Extract the (X, Y) coordinate from the center of the cell holding the provided text.  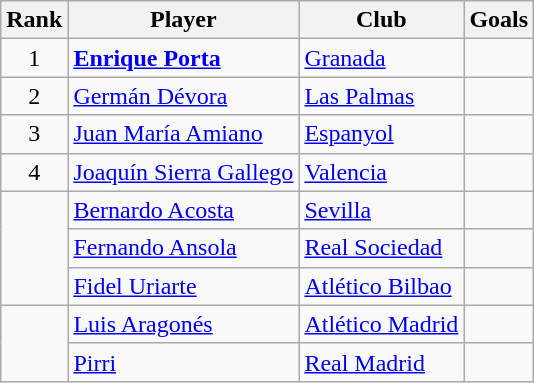
Las Palmas (382, 96)
Espanyol (382, 134)
Juan María Amiano (184, 134)
Club (382, 20)
Enrique Porta (184, 58)
1 (34, 58)
Fernando Ansola (184, 248)
Germán Dévora (184, 96)
Rank (34, 20)
Atlético Bilbao (382, 286)
Goals (499, 20)
Bernardo Acosta (184, 210)
Joaquín Sierra Gallego (184, 172)
3 (34, 134)
Sevilla (382, 210)
Fidel Uriarte (184, 286)
Atlético Madrid (382, 324)
2 (34, 96)
Valencia (382, 172)
Pirri (184, 362)
Real Madrid (382, 362)
4 (34, 172)
Granada (382, 58)
Real Sociedad (382, 248)
Player (184, 20)
Luis Aragonés (184, 324)
